Capture the cell that displays the provided text and extract its [X, Y] central coordinate. 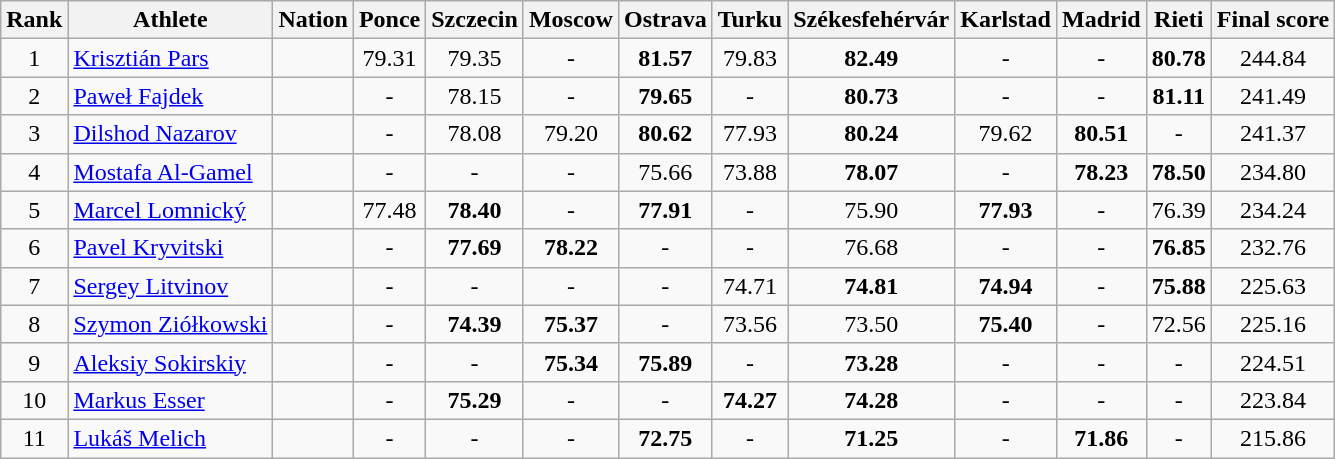
232.76 [1272, 248]
2 [34, 96]
77.91 [665, 210]
77.48 [389, 210]
80.51 [1101, 134]
10 [34, 400]
75.90 [872, 210]
79.31 [389, 58]
1 [34, 58]
Ponce [389, 20]
77.69 [475, 248]
6 [34, 248]
5 [34, 210]
Pavel Kryvitski [170, 248]
80.73 [872, 96]
Székesfehérvár [872, 20]
78.22 [570, 248]
71.86 [1101, 438]
79.20 [570, 134]
79.62 [1006, 134]
8 [34, 324]
Madrid [1101, 20]
75.88 [1178, 286]
73.50 [872, 324]
Krisztián Pars [170, 58]
Lukáš Melich [170, 438]
78.23 [1101, 172]
81.11 [1178, 96]
78.50 [1178, 172]
72.75 [665, 438]
Nation [313, 20]
74.94 [1006, 286]
Mostafa Al-Gamel [170, 172]
Aleksiy Sokirskiy [170, 362]
Dilshod Nazarov [170, 134]
Rank [34, 20]
71.25 [872, 438]
79.83 [750, 58]
223.84 [1272, 400]
234.24 [1272, 210]
4 [34, 172]
11 [34, 438]
241.37 [1272, 134]
225.63 [1272, 286]
3 [34, 134]
80.24 [872, 134]
74.71 [750, 286]
75.40 [1006, 324]
Turku [750, 20]
80.78 [1178, 58]
75.66 [665, 172]
Karlstad [1006, 20]
76.85 [1178, 248]
Final score [1272, 20]
215.86 [1272, 438]
225.16 [1272, 324]
Markus Esser [170, 400]
79.65 [665, 96]
73.88 [750, 172]
73.56 [750, 324]
9 [34, 362]
75.34 [570, 362]
73.28 [872, 362]
224.51 [1272, 362]
Szczecin [475, 20]
82.49 [872, 58]
72.56 [1178, 324]
234.80 [1272, 172]
78.40 [475, 210]
7 [34, 286]
74.27 [750, 400]
78.07 [872, 172]
Rieti [1178, 20]
76.68 [872, 248]
Ostrava [665, 20]
76.39 [1178, 210]
Marcel Lomnický [170, 210]
81.57 [665, 58]
Paweł Fajdek [170, 96]
80.62 [665, 134]
79.35 [475, 58]
Szymon Ziółkowski [170, 324]
241.49 [1272, 96]
244.84 [1272, 58]
75.29 [475, 400]
Athlete [170, 20]
Sergey Litvinov [170, 286]
75.37 [570, 324]
75.89 [665, 362]
74.28 [872, 400]
Moscow [570, 20]
74.39 [475, 324]
78.08 [475, 134]
74.81 [872, 286]
78.15 [475, 96]
